Locate the cell with the specified text and output its [x, y] center coordinate. 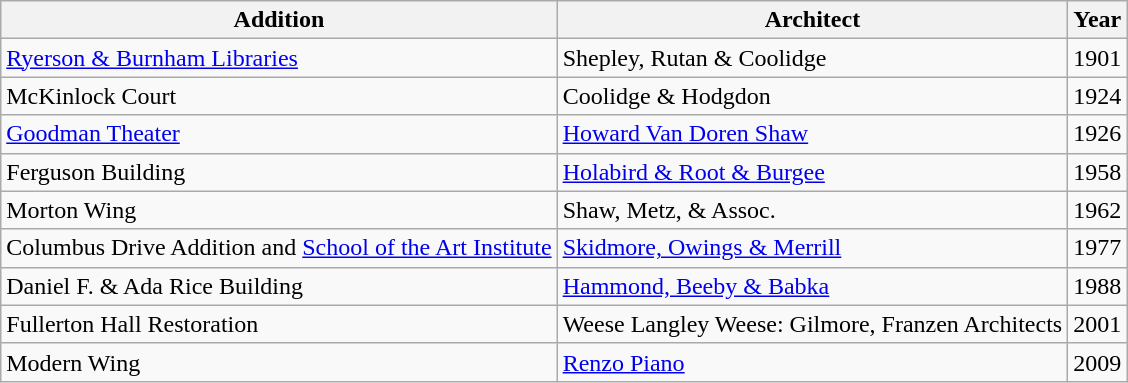
Howard Van Doren Shaw [812, 134]
1926 [1098, 134]
McKinlock Court [279, 96]
Year [1098, 20]
1901 [1098, 58]
Daniel F. & Ada Rice Building [279, 286]
2009 [1098, 362]
Shaw, Metz, & Assoc. [812, 210]
2001 [1098, 324]
Skidmore, Owings & Merrill [812, 248]
Renzo Piano [812, 362]
Weese Langley Weese: Gilmore, Franzen Architects [812, 324]
1924 [1098, 96]
Hammond, Beeby & Babka [812, 286]
Fullerton Hall Restoration [279, 324]
1977 [1098, 248]
Goodman Theater [279, 134]
Morton Wing [279, 210]
Ryerson & Burnham Libraries [279, 58]
Coolidge & Hodgdon [812, 96]
Addition [279, 20]
Columbus Drive Addition and School of the Art Institute [279, 248]
Holabird & Root & Burgee [812, 172]
1962 [1098, 210]
Ferguson Building [279, 172]
1988 [1098, 286]
Modern Wing [279, 362]
1958 [1098, 172]
Architect [812, 20]
Shepley, Rutan & Coolidge [812, 58]
